Scan for the cell matching the given text and deliver its (X, Y) coordinate at center. 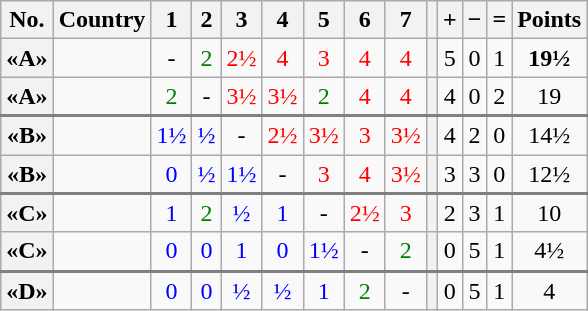
19 (550, 96)
19½ (550, 58)
6 (364, 20)
Country (102, 20)
10 (550, 212)
7 (406, 20)
+ (450, 20)
«D» (27, 290)
= (500, 20)
Points (550, 20)
14½ (550, 136)
− (474, 20)
12½ (550, 174)
4½ (550, 252)
No. (27, 20)
